Return [X, Y] of the center of cell containing provided text 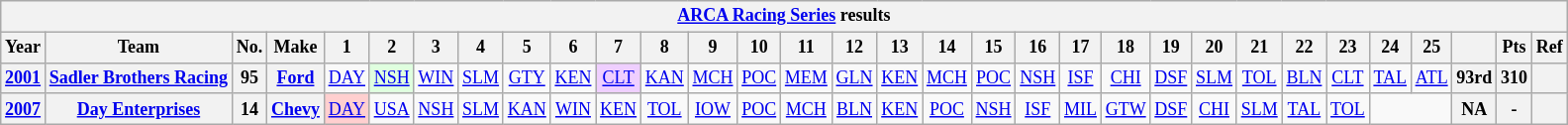
6 [573, 48]
MEM [807, 77]
GTW [1126, 109]
17 [1081, 48]
3 [436, 48]
NA [1475, 109]
GLN [854, 77]
Sadler Brothers Racing [139, 77]
22 [1305, 48]
15 [994, 48]
20 [1215, 48]
USA [392, 109]
Make [296, 48]
- [1515, 109]
2001 [24, 77]
2007 [24, 109]
18 [1126, 48]
9 [713, 48]
Pts [1515, 48]
10 [759, 48]
ARCA Racing Series results [784, 16]
MIL [1081, 109]
Ref [1549, 48]
Team [139, 48]
19 [1171, 48]
IOW [713, 109]
12 [854, 48]
GTY [527, 77]
95 [249, 77]
25 [1431, 48]
4 [481, 48]
93rd [1475, 77]
5 [527, 48]
No. [249, 48]
8 [664, 48]
Chevy [296, 109]
1 [346, 48]
24 [1390, 48]
23 [1348, 48]
13 [900, 48]
Day Enterprises [139, 109]
16 [1037, 48]
21 [1259, 48]
310 [1515, 77]
Year [24, 48]
11 [807, 48]
Ford [296, 77]
ATL [1431, 77]
2 [392, 48]
7 [619, 48]
